Capture the cell that displays the provided text and extract its [x, y] central coordinate. 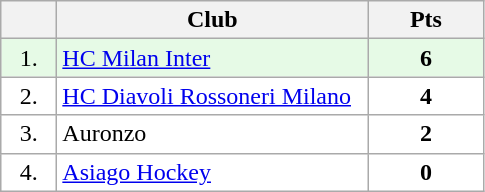
HC Milan Inter [212, 58]
3. [29, 134]
4 [426, 96]
6 [426, 58]
2. [29, 96]
2 [426, 134]
0 [426, 172]
1. [29, 58]
Club [212, 20]
HC Diavoli Rossoneri Milano [212, 96]
Pts [426, 20]
Asiago Hockey [212, 172]
4. [29, 172]
Auronzo [212, 134]
